Detect which cell encompasses the target text, then output its [X, Y] center coordinate. 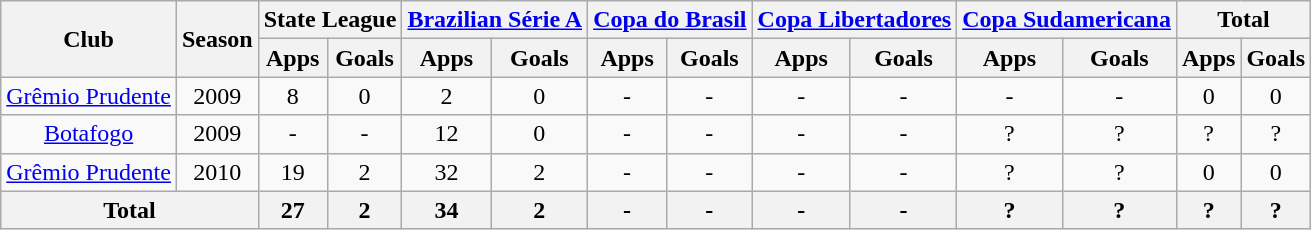
19 [292, 172]
32 [446, 172]
12 [446, 134]
State League [330, 20]
Club [89, 39]
34 [446, 210]
Brazilian Série A [495, 20]
Copa Libertadores [854, 20]
Botafogo [89, 134]
27 [292, 210]
8 [292, 96]
Season [217, 39]
Copa do Brasil [670, 20]
2010 [217, 172]
Copa Sudamericana [1067, 20]
